Find where the given text appears and provide that cell's center as [X, Y] coordinate. 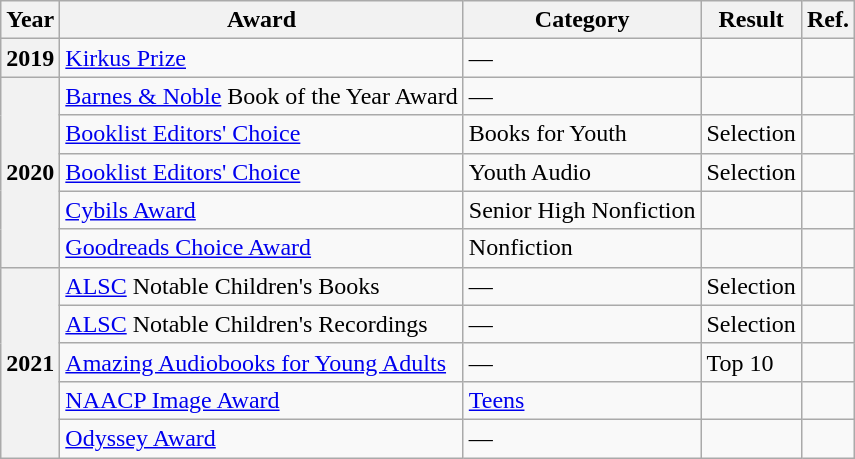
Kirkus Prize [262, 58]
Teens [582, 400]
Odyssey Award [262, 438]
Award [262, 20]
Category [582, 20]
ALSC Notable Children's Books [262, 286]
Barnes & Noble Book of the Year Award [262, 96]
Ref. [828, 20]
Amazing Audiobooks for Young Adults [262, 362]
ALSC Notable Children's Recordings [262, 324]
2021 [30, 362]
Result [751, 20]
Cybils Award [262, 210]
Nonfiction [582, 248]
Senior High Nonfiction [582, 210]
Top 10 [751, 362]
Books for Youth [582, 134]
Youth Audio [582, 172]
2020 [30, 172]
NAACP Image Award [262, 400]
Goodreads Choice Award [262, 248]
2019 [30, 58]
Year [30, 20]
